From the cell containing the given text, extract its center point as [X, Y] coordinate. 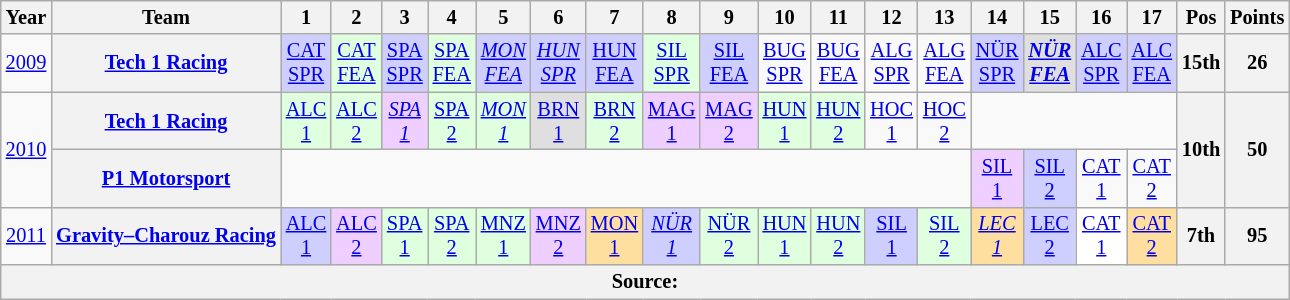
3 [405, 17]
26 [1257, 63]
BRN1 [558, 121]
1 [306, 17]
16 [1101, 17]
5 [504, 17]
Team [166, 17]
SPASPR [405, 63]
NÜRFEA [1050, 63]
SILSPR [672, 63]
LEC1 [998, 236]
ALGFEA [944, 63]
95 [1257, 236]
4 [452, 17]
HUNSPR [558, 63]
11 [838, 17]
17 [1151, 17]
CATFEA [356, 63]
15 [1050, 17]
13 [944, 17]
HOC2 [944, 121]
SILFEA [728, 63]
MNZ1 [504, 236]
BUGSPR [785, 63]
ALGSPR [892, 63]
Points [1257, 17]
SPAFEA [452, 63]
10 [785, 17]
NÜR1 [672, 236]
2011 [26, 236]
2009 [26, 63]
Pos [1201, 17]
14 [998, 17]
12 [892, 17]
ALCSPR [1101, 63]
NÜR2 [728, 236]
BUGFEA [838, 63]
LEC2 [1050, 236]
HUNFEA [614, 63]
7th [1201, 236]
MAG1 [672, 121]
Source: [645, 282]
6 [558, 17]
NÜRSPR [998, 63]
10th [1201, 150]
2010 [26, 150]
Year [26, 17]
8 [672, 17]
HOC1 [892, 121]
Gravity–Charouz Racing [166, 236]
15th [1201, 63]
7 [614, 17]
50 [1257, 150]
9 [728, 17]
ALCFEA [1151, 63]
MAG2 [728, 121]
BRN2 [614, 121]
MONFEA [504, 63]
MNZ2 [558, 236]
CATSPR [306, 63]
2 [356, 17]
P1 Motorsport [166, 178]
